Search for the cell housing the specified text and yield its (X, Y) center coordinate. 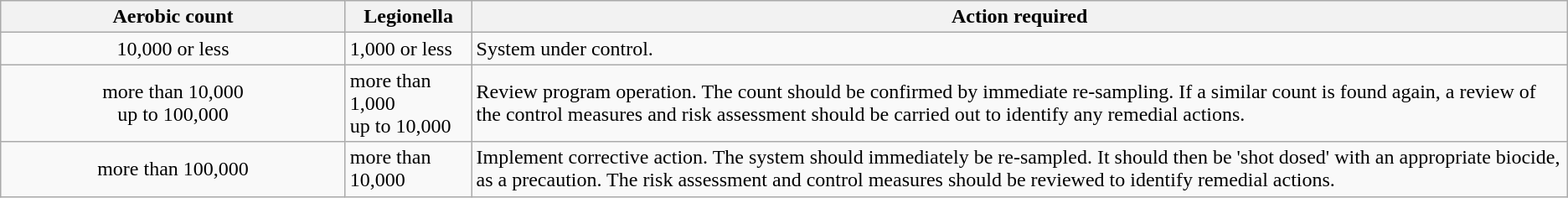
more than 10,000 (409, 169)
1,000 or less (409, 49)
Legionella (409, 17)
more than 100,000 (173, 169)
10,000 or less (173, 49)
more than 1,000up to 10,000 (409, 103)
Aerobic count (173, 17)
Action required (1019, 17)
System under control. (1019, 49)
more than 10,000up to 100,000 (173, 103)
